Return [X, Y] of the center of cell containing provided text 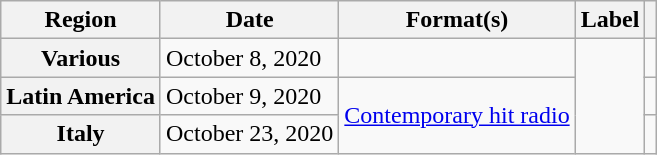
Contemporary hit radio [457, 115]
Region [81, 20]
October 23, 2020 [249, 134]
Date [249, 20]
Format(s) [457, 20]
Various [81, 58]
Italy [81, 134]
Label [610, 20]
October 8, 2020 [249, 58]
October 9, 2020 [249, 96]
Latin America [81, 96]
